Provide the [x, y] coordinate of the cell's center where the given text is located.  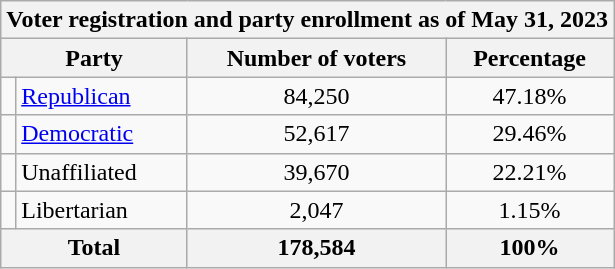
39,670 [316, 172]
Voter registration and party enrollment as of May 31, 2023 [308, 20]
2,047 [316, 210]
178,584 [316, 248]
52,617 [316, 134]
29.46% [530, 134]
1.15% [530, 210]
22.21% [530, 172]
Percentage [530, 58]
Democratic [102, 134]
84,250 [316, 96]
Total [94, 248]
100% [530, 248]
Libertarian [102, 210]
Unaffiliated [102, 172]
Republican [102, 96]
Party [94, 58]
Number of voters [316, 58]
47.18% [530, 96]
